Provide the [X, Y] coordinate of the cell's center where the given text is located.  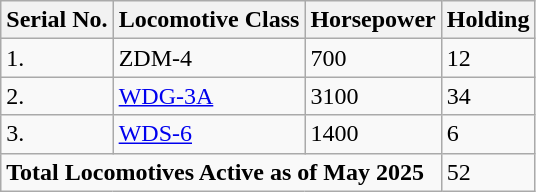
700 [373, 58]
1400 [373, 134]
12 [488, 58]
WDS-6 [209, 134]
ZDM-4 [209, 58]
2. [57, 96]
52 [488, 172]
Total Locomotives Active as of May 2025 [221, 172]
Holding [488, 20]
Locomotive Class [209, 20]
Horsepower [373, 20]
Serial No. [57, 20]
1. [57, 58]
34 [488, 96]
WDG-3A [209, 96]
6 [488, 134]
3100 [373, 96]
3. [57, 134]
